Detect which cell encompasses the target text, then output its (x, y) center coordinate. 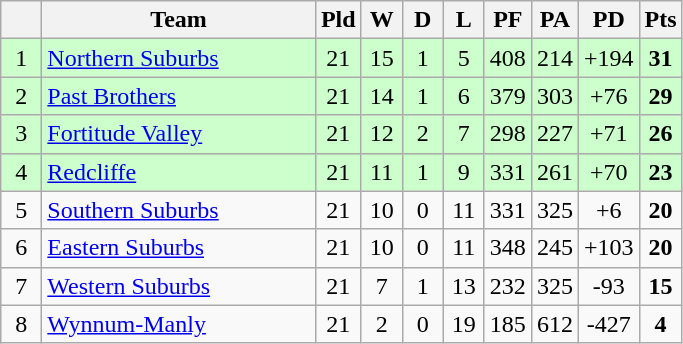
+76 (608, 96)
408 (508, 58)
+71 (608, 134)
Western Suburbs (179, 286)
Pts (660, 20)
Southern Suburbs (179, 210)
3 (22, 134)
Fortitude Valley (179, 134)
Pld (338, 20)
19 (464, 324)
348 (508, 248)
31 (660, 58)
Redcliffe (179, 172)
PD (608, 20)
Team (179, 20)
Eastern Suburbs (179, 248)
L (464, 20)
-427 (608, 324)
Northern Suburbs (179, 58)
13 (464, 286)
+194 (608, 58)
232 (508, 286)
Wynnum-Manly (179, 324)
214 (554, 58)
298 (508, 134)
379 (508, 96)
245 (554, 248)
W (382, 20)
+70 (608, 172)
612 (554, 324)
+6 (608, 210)
12 (382, 134)
D (422, 20)
PF (508, 20)
8 (22, 324)
PA (554, 20)
14 (382, 96)
29 (660, 96)
227 (554, 134)
26 (660, 134)
Past Brothers (179, 96)
261 (554, 172)
185 (508, 324)
9 (464, 172)
+103 (608, 248)
-93 (608, 286)
303 (554, 96)
23 (660, 172)
